Output the [X, Y] coordinate of the center of the cell containing the given text.  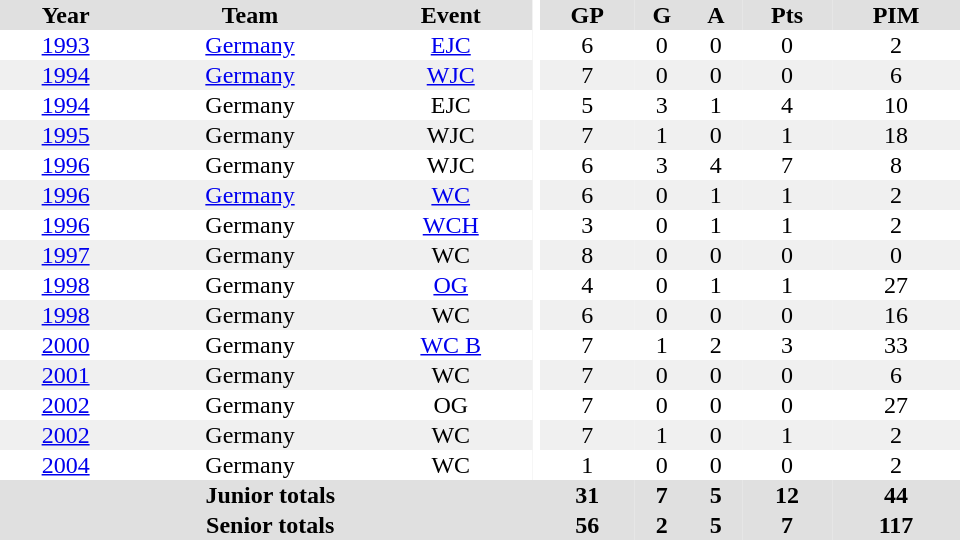
10 [896, 105]
2001 [66, 375]
12 [787, 495]
16 [896, 315]
Pts [787, 15]
2000 [66, 345]
117 [896, 525]
Team [250, 15]
2004 [66, 465]
A [716, 15]
1995 [66, 135]
G [662, 15]
WCH [451, 225]
Senior totals [270, 525]
WC B [451, 345]
44 [896, 495]
Junior totals [270, 495]
Event [451, 15]
PIM [896, 15]
Year [66, 15]
56 [586, 525]
31 [586, 495]
1993 [66, 45]
18 [896, 135]
1997 [66, 255]
GP [586, 15]
33 [896, 345]
